Output the [x, y] coordinate of the center of the cell containing the given text.  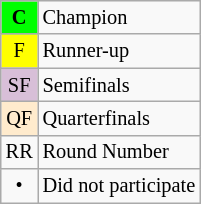
Champion [120, 17]
Round Number [120, 152]
Quarterfinals [120, 118]
C [20, 17]
• [20, 186]
Did not participate [120, 186]
Semifinals [120, 85]
Runner-up [120, 51]
F [20, 51]
QF [20, 118]
RR [20, 152]
SF [20, 85]
